Return (X, Y) of the center of cell containing provided text 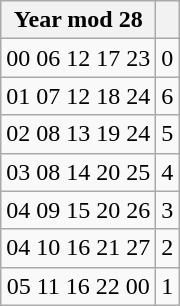
00 06 12 17 23 (78, 58)
1 (168, 286)
04 09 15 20 26 (78, 210)
02 08 13 19 24 (78, 134)
6 (168, 96)
2 (168, 248)
04 10 16 21 27 (78, 248)
5 (168, 134)
3 (168, 210)
Year mod 28 (78, 20)
05 11 16 22 00 (78, 286)
03 08 14 20 25 (78, 172)
01 07 12 18 24 (78, 96)
0 (168, 58)
4 (168, 172)
